Return the [X, Y] coordinate for the center point of the cell that contains the specified text.  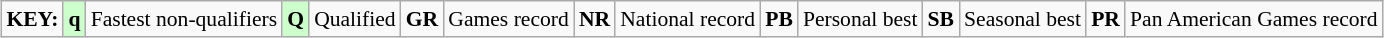
Qualified [355, 19]
SB [942, 19]
National record [688, 19]
Games record [508, 19]
Q [296, 19]
Seasonal best [1022, 19]
q [74, 19]
KEY: [32, 19]
GR [422, 19]
NR [594, 19]
PR [1106, 19]
Personal best [860, 19]
PB [779, 19]
Pan American Games record [1254, 19]
Fastest non-qualifiers [184, 19]
